Pinpoint the cell where the given text exists, returning its [X, Y] midpoint coordinate. 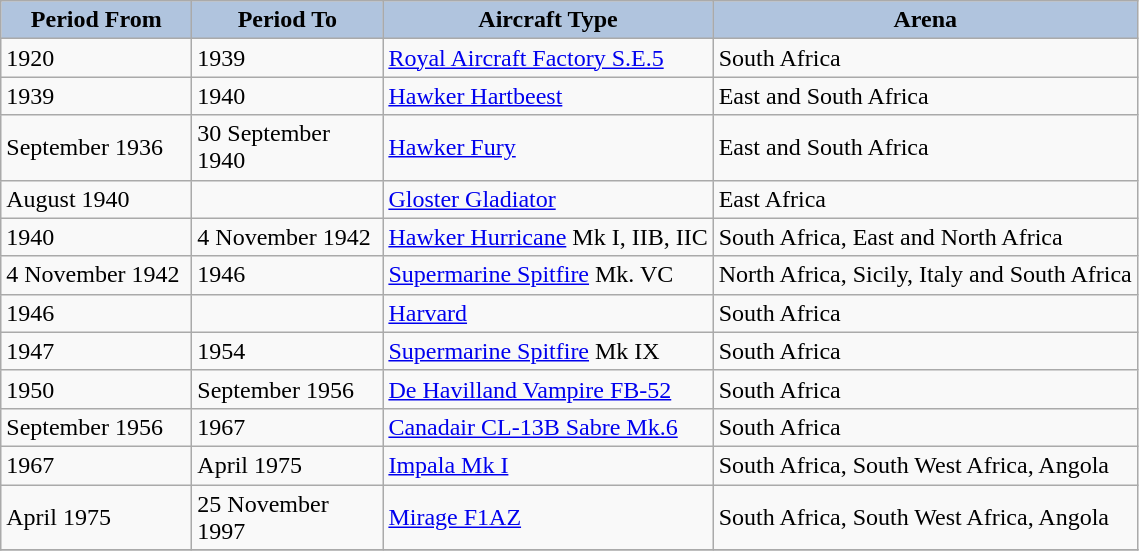
North Africa, Sicily, Italy and South Africa [925, 275]
1954 [288, 351]
South Africa, East and North Africa [925, 237]
Hawker Hurricane Mk I, IIB, IIC [548, 237]
1947 [96, 351]
Supermarine Spitfire Mk. VC [548, 275]
Canadair CL-13B Sabre Mk.6 [548, 427]
Mirage F1AZ [548, 516]
Arena [925, 20]
September 1936 [96, 148]
Gloster Gladiator [548, 199]
Hawker Fury [548, 148]
Hawker Hartbeest [548, 96]
Royal Aircraft Factory S.E.5 [548, 58]
30 September 1940 [288, 148]
Period From [96, 20]
East Africa [925, 199]
25 November 1997 [288, 516]
Period To [288, 20]
Supermarine Spitfire Mk IX [548, 351]
Impala Mk I [548, 465]
1950 [96, 389]
1920 [96, 58]
August 1940 [96, 199]
De Havilland Vampire FB-52 [548, 389]
Aircraft Type [548, 20]
Harvard [548, 313]
